Determine the [X, Y] coordinate at the center of the cell enclosing the given text.  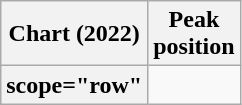
Chart (2022) [74, 34]
Peakposition [194, 34]
scope="row" [74, 85]
